Find where the given text appears and provide that cell's center as [X, Y] coordinate. 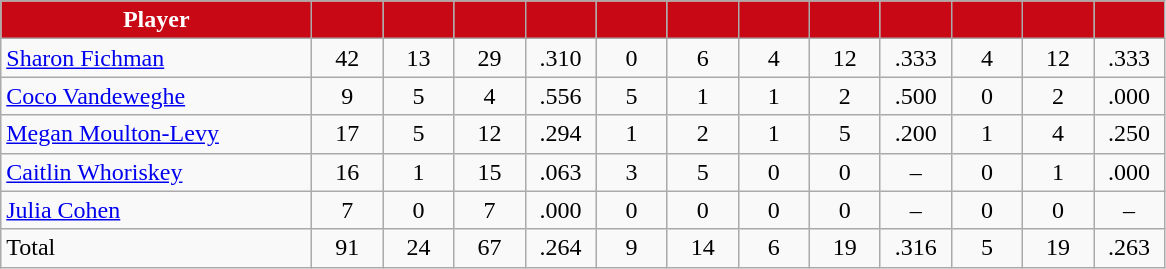
.200 [916, 134]
42 [348, 58]
17 [348, 134]
Coco Vandeweghe [156, 96]
Megan Moulton-Levy [156, 134]
.063 [560, 172]
24 [418, 248]
.500 [916, 96]
29 [490, 58]
Sharon Fichman [156, 58]
Player [156, 20]
.264 [560, 248]
Julia Cohen [156, 210]
67 [490, 248]
13 [418, 58]
91 [348, 248]
.294 [560, 134]
14 [702, 248]
.310 [560, 58]
16 [348, 172]
.556 [560, 96]
.263 [1130, 248]
3 [632, 172]
.316 [916, 248]
Total [156, 248]
Caitlin Whoriskey [156, 172]
.250 [1130, 134]
15 [490, 172]
